For the text-containing cell, return its midpoint in (x, y) coordinate format. 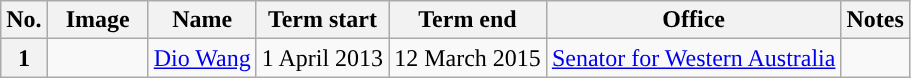
Term end (468, 20)
Dio Wang (202, 58)
12 March 2015 (468, 58)
Image (98, 20)
Senator for Western Australia (694, 58)
Name (202, 20)
Office (694, 20)
Term start (322, 20)
No. (24, 20)
1 (24, 58)
Notes (875, 20)
1 April 2013 (322, 58)
